Extract the [x, y] coordinate from the center of the cell holding the provided text.  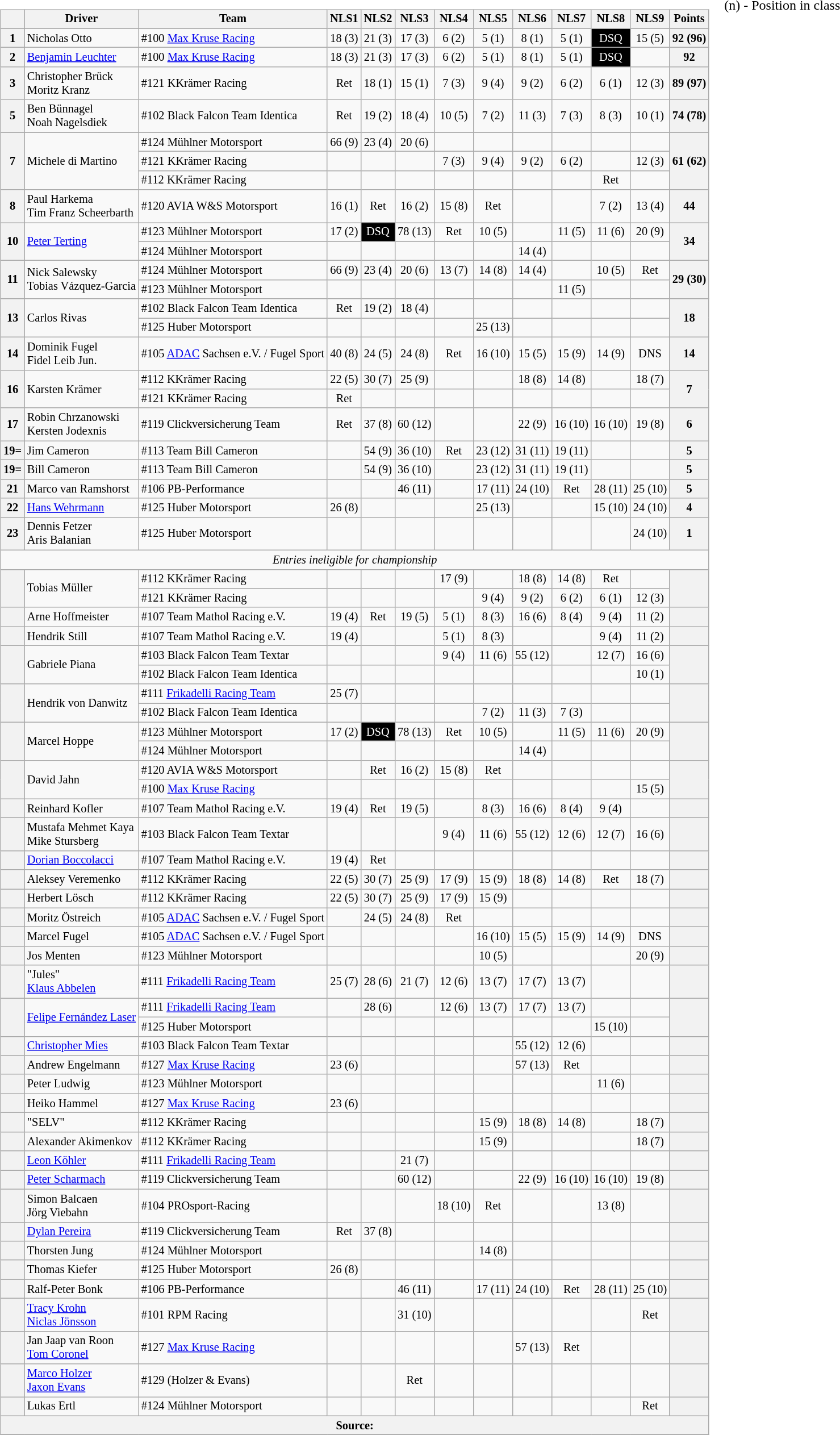
Points [689, 19]
18 (1) [378, 84]
NLS8 [611, 19]
Bill Cameron [82, 470]
Gabriele Piana [82, 665]
Herbert Lösch [82, 899]
8 [12, 206]
15 (1) [415, 84]
22 [12, 508]
Aleksey Veremenko [82, 879]
Dylan Pereira [82, 1232]
18 [689, 318]
Entries ineligible for championship [354, 560]
Peter Terting [82, 242]
Jan Jaap van Roon Tom Coronel [82, 1348]
3 [12, 84]
NLS5 [493, 19]
Nicholas Otto [82, 38]
4 [689, 508]
Ralf-Peter Bonk [82, 1289]
Lukas Ertl [82, 1407]
Andrew Engelmann [82, 1065]
#129 (Holzer & Evans) [233, 1380]
NLS4 [453, 19]
Carlos Rivas [82, 318]
13 [12, 318]
Source: [354, 1425]
Hans Wehrmann [82, 508]
NLS3 [415, 19]
Arne Hoffmeister [82, 617]
Ben Bünnagel Noah Nagelsdiek [82, 116]
Tobias Müller [82, 589]
34 [689, 242]
Peter Scharmach [82, 1180]
"Jules" Klaus Abbelen [82, 982]
74 (78) [689, 116]
Marco Holzer Jaxon Evans [82, 1380]
NLS9 [650, 19]
Benjamin Leuchter [82, 57]
Driver [82, 19]
Peter Ludwig [82, 1084]
Simon Balcaen Jörg Viebahn [82, 1205]
13 (8) [611, 1205]
40 (8) [344, 353]
Team [233, 19]
Dominik Fugel Fidel Leib Jun. [82, 353]
16 [12, 389]
92 [689, 57]
NLS7 [571, 19]
21 [12, 489]
Hendrik Still [82, 636]
Heiko Hammel [82, 1103]
44 [689, 206]
Leon Köhler [82, 1161]
6 [689, 424]
Dorian Boccolacci [82, 860]
Michele di Martino [82, 161]
17 [12, 424]
#101 RPM Racing [233, 1315]
16 (1) [344, 206]
Moritz Östreich [82, 917]
"SELV" [82, 1123]
23 [12, 534]
NLS6 [533, 19]
92 (96) [689, 38]
89 (97) [689, 84]
11 [12, 280]
Thomas Kiefer [82, 1270]
Thorsten Jung [82, 1251]
Felipe Fernández Laser [82, 1017]
David Jahn [82, 779]
Jim Cameron [82, 450]
NLS1 [344, 19]
Marcel Hoppe [82, 741]
Jos Menten [82, 956]
Robin Chrzanowski Kersten Jodexnis [82, 424]
Dennis Fetzer Aris Balanian [82, 534]
2 [12, 57]
13 (4) [650, 206]
Mustafa Mehmet Kaya Mike Stursberg [82, 835]
Marco van Ramshorst [82, 489]
Nick Salewsky Tobias Vázquez-Garcia [82, 280]
Alexander Akimenkov [82, 1141]
Karsten Krämer [82, 389]
#104 PROsport-Racing [233, 1205]
61 (62) [689, 161]
29 (30) [689, 280]
Paul Harkema Tim Franz Scheerbarth [82, 206]
31 (10) [415, 1315]
NLS2 [378, 19]
Reinhard Kofler [82, 808]
Christopher Mies [82, 1046]
Hendrik von Danwitz [82, 703]
Marcel Fugel [82, 937]
18 (10) [453, 1205]
Christopher Brück Moritz Kranz [82, 84]
10 [12, 242]
Tracy Krohn Niclas Jönsson [82, 1315]
